Locate the cell with the specified text and output its [x, y] center coordinate. 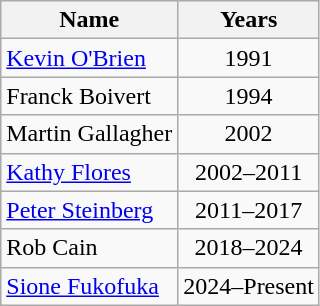
2002 [249, 134]
Kevin O'Brien [90, 58]
Years [249, 20]
Franck Boivert [90, 96]
Peter Steinberg [90, 210]
Martin Gallagher [90, 134]
Rob Cain [90, 248]
2011–2017 [249, 210]
2002–2011 [249, 172]
Name [90, 20]
2024–Present [249, 286]
Sione Fukofuka [90, 286]
1994 [249, 96]
2018–2024 [249, 248]
Kathy Flores [90, 172]
1991 [249, 58]
